Return [x, y] of the center of cell containing provided text 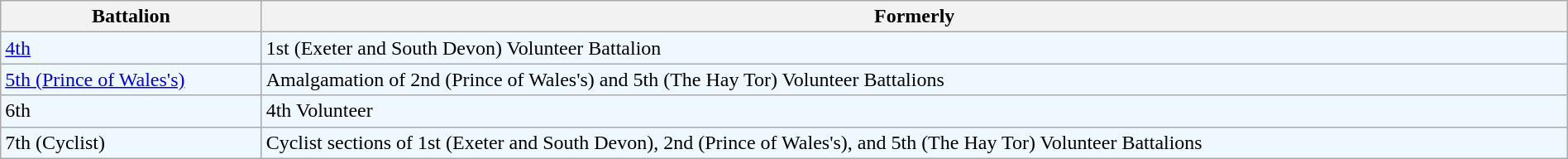
7th (Cyclist) [131, 142]
Formerly [915, 17]
1st (Exeter and South Devon) Volunteer Battalion [915, 48]
4th [131, 48]
Amalgamation of 2nd (Prince of Wales's) and 5th (The Hay Tor) Volunteer Battalions [915, 79]
4th Volunteer [915, 111]
5th (Prince of Wales's) [131, 79]
Battalion [131, 17]
6th [131, 111]
Cyclist sections of 1st (Exeter and South Devon), 2nd (Prince of Wales's), and 5th (The Hay Tor) Volunteer Battalions [915, 142]
